Output the [X, Y] coordinate of the center of the cell containing the given text.  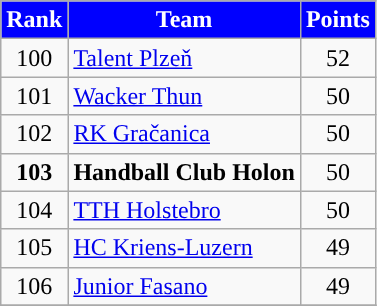
RK Gračanica [184, 134]
106 [34, 286]
Points [338, 20]
103 [34, 172]
TTH Holstebro [184, 210]
Rank [34, 20]
104 [34, 210]
105 [34, 248]
102 [34, 134]
100 [34, 58]
Wacker Thun [184, 96]
Handball Club Holon [184, 172]
Team [184, 20]
Talent Plzeň [184, 58]
101 [34, 96]
52 [338, 58]
Junior Fasano [184, 286]
HC Kriens-Luzern [184, 248]
